Search for the cell housing the specified text and yield its [X, Y] center coordinate. 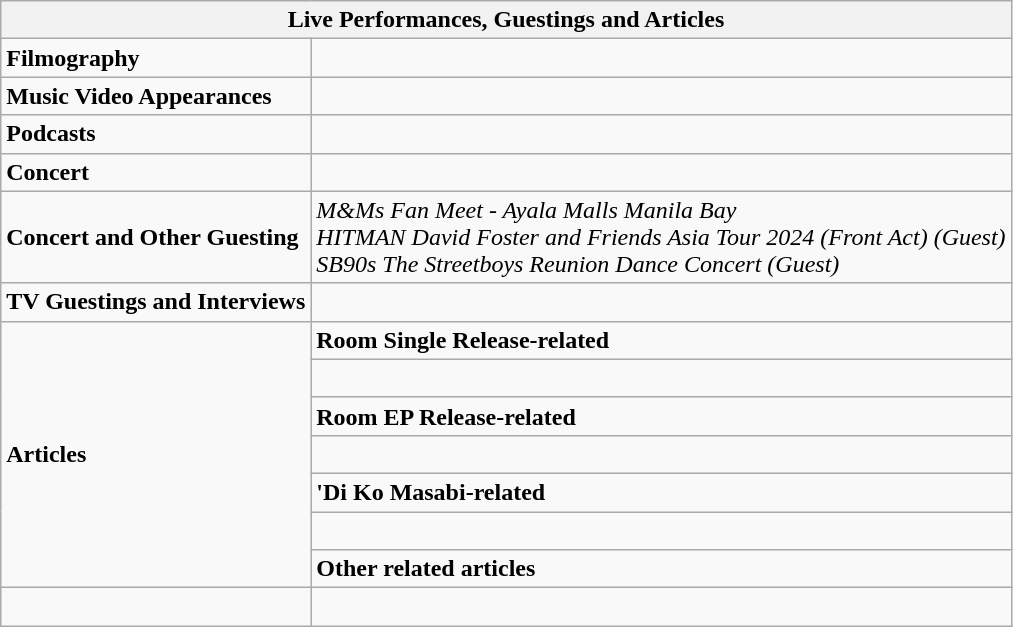
Filmography [156, 58]
Music Video Appearances [156, 96]
Concert [156, 172]
Room Single Release-related [661, 340]
Articles [156, 454]
Other related articles [661, 569]
Live Performances, Guestings and Articles [506, 20]
Room EP Release-related [661, 416]
Concert and Other Guesting [156, 237]
TV Guestings and Interviews [156, 302]
'Di Ko Masabi-related [661, 492]
Podcasts [156, 134]
